Determine the (x, y) coordinate at the center of the cell enclosing the given text.  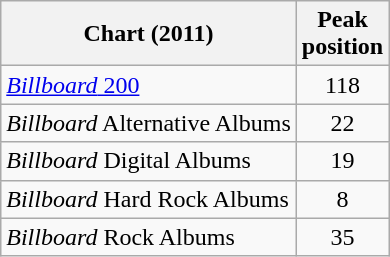
8 (342, 199)
19 (342, 161)
Billboard Rock Albums (149, 237)
Billboard Alternative Albums (149, 123)
Chart (2011) (149, 34)
Billboard Digital Albums (149, 161)
118 (342, 85)
22 (342, 123)
Billboard Hard Rock Albums (149, 199)
35 (342, 237)
Peakposition (342, 34)
Billboard 200 (149, 85)
